For the text-containing cell, return its midpoint in [X, Y] coordinate format. 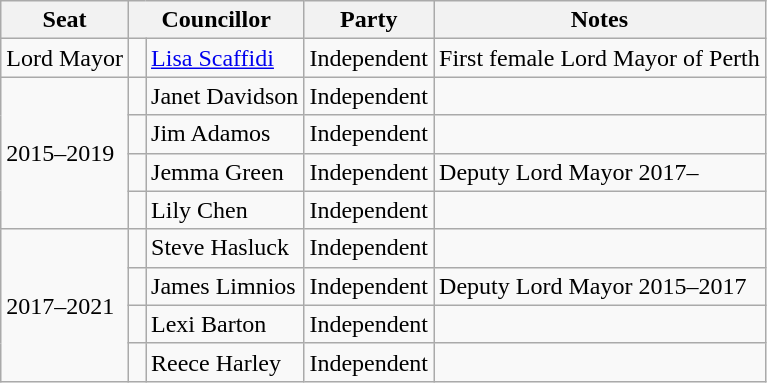
Lexi Barton [225, 324]
Lord Mayor [65, 58]
Steve Hasluck [225, 248]
Deputy Lord Mayor 2017– [600, 172]
Councillor [216, 20]
2017–2021 [65, 305]
Jim Adamos [225, 134]
2015–2019 [65, 153]
Reece Harley [225, 362]
Seat [65, 20]
James Limnios [225, 286]
Deputy Lord Mayor 2015–2017 [600, 286]
Party [369, 20]
Notes [600, 20]
Janet Davidson [225, 96]
First female Lord Mayor of Perth [600, 58]
Lisa Scaffidi [225, 58]
Lily Chen [225, 210]
Jemma Green [225, 172]
